Search for the cell housing the specified text and yield its [x, y] center coordinate. 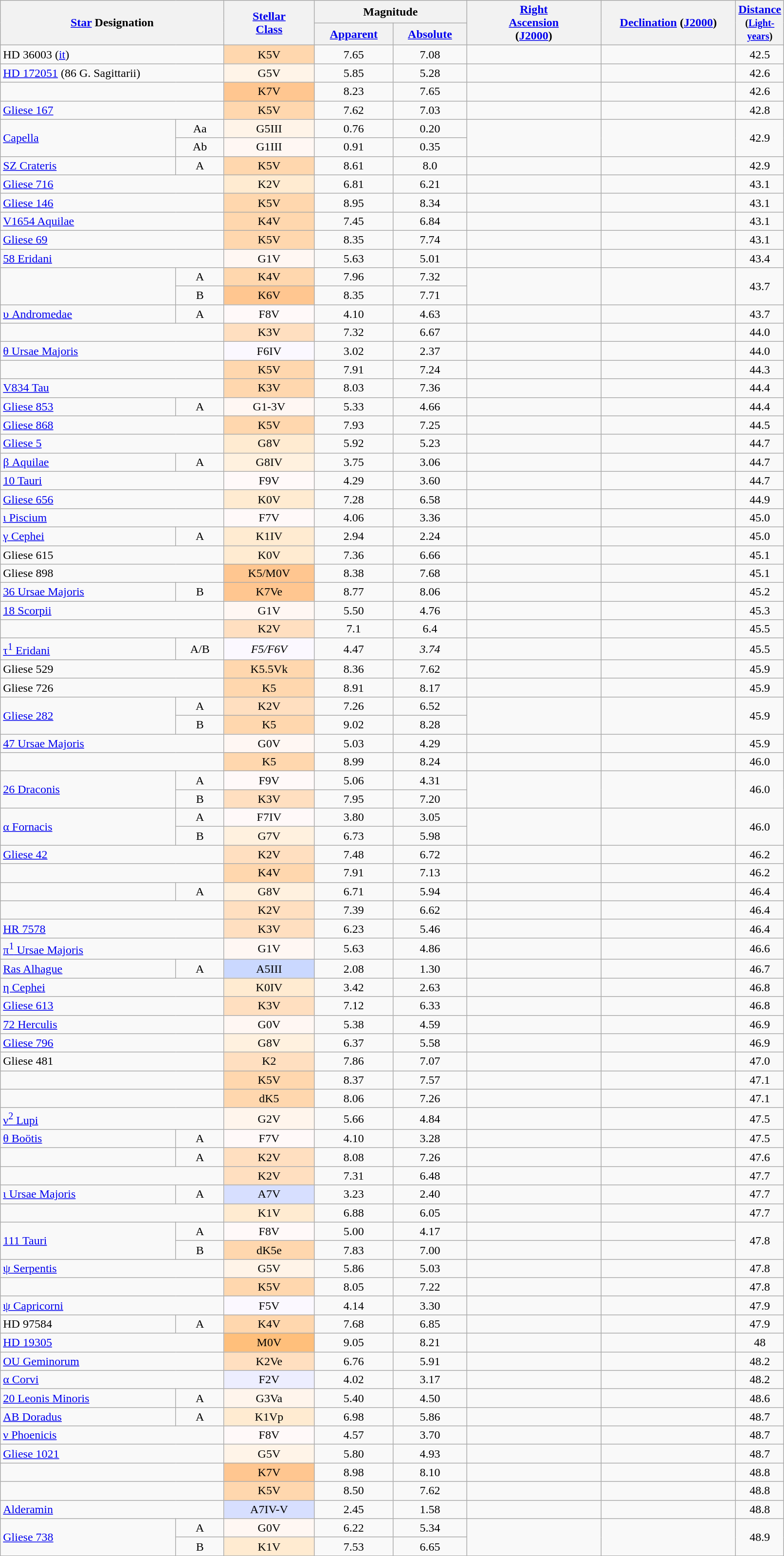
β Aquilae [89, 462]
7.03 [430, 110]
8.38 [354, 574]
5.38 [354, 1024]
7.00 [430, 1250]
6.52 [430, 706]
8.24 [430, 762]
K0IV [269, 987]
F5/F6V [269, 649]
Declination (J2000) [669, 23]
A/B [200, 649]
dK5 [269, 1098]
K7Ve [269, 592]
Gliese 146 [112, 203]
K1IV [269, 536]
8.28 [430, 725]
3.02 [354, 351]
9.02 [354, 725]
6.22 [354, 1528]
RightAscension(J2000) [534, 23]
F7IV [269, 817]
4.86 [430, 948]
5.06 [354, 780]
6.84 [430, 221]
48 [760, 1343]
3.80 [354, 817]
8.50 [354, 1491]
6.58 [430, 499]
V834 Tau [112, 388]
6.85 [430, 1324]
2.63 [430, 987]
Aa [200, 129]
6.98 [354, 1417]
7.1 [354, 629]
3.60 [430, 481]
α Corvi [112, 1380]
5.92 [354, 444]
M0V [269, 1343]
6.21 [430, 184]
Absolute [430, 34]
0.35 [430, 147]
Gliese 42 [112, 854]
47.6 [760, 1157]
5.00 [354, 1231]
4.76 [430, 611]
StellarClass [269, 23]
2.08 [354, 969]
Gliese 167 [112, 110]
3.05 [430, 817]
ψ Capricorni [112, 1305]
Gliese 613 [112, 1006]
4.59 [430, 1024]
3.75 [354, 462]
5.01 [430, 259]
36 Ursae Majoris [89, 592]
ι Piscium [112, 518]
η Cephei [112, 987]
5.85 [354, 73]
Gliese 796 [112, 1043]
V1654 Aquilae [112, 221]
3.74 [430, 649]
A7IV-V [269, 1509]
Ras Alhague [89, 969]
4.47 [354, 649]
42.5 [760, 55]
7.86 [354, 1061]
8.03 [354, 388]
4.06 [354, 518]
4.14 [354, 1305]
5.28 [430, 73]
3.70 [430, 1435]
2.24 [430, 536]
Gliese 481 [112, 1061]
Magnitude [390, 12]
Gliese 282 [89, 715]
1.58 [430, 1509]
3.28 [430, 1139]
44.9 [760, 499]
7.57 [430, 1080]
6.65 [430, 1546]
44.3 [760, 370]
7.13 [430, 873]
A5III [269, 969]
4.31 [430, 780]
8.95 [354, 203]
7.45 [354, 221]
3.36 [430, 518]
6.05 [430, 1213]
48.9 [760, 1537]
Gliese 898 [112, 574]
AB Doradus [89, 1417]
4.63 [430, 314]
5.50 [354, 611]
OU Geminorum [112, 1361]
3.30 [430, 1305]
6.62 [430, 910]
8.99 [354, 762]
3.17 [430, 1380]
9.05 [354, 1343]
K2Ve [269, 1361]
5.58 [430, 1043]
Star Designation [112, 23]
2.37 [430, 351]
K5/M0V [269, 574]
Gliese 726 [112, 687]
K6V [269, 296]
7.48 [354, 854]
5.23 [430, 444]
7.22 [430, 1287]
4.50 [430, 1398]
72 Herculis [112, 1024]
0.20 [430, 129]
5.94 [430, 891]
45.2 [760, 592]
π1 Ursae Majoris [112, 948]
5.34 [430, 1528]
5.66 [354, 1119]
dK5e [269, 1250]
Gliese 1021 [112, 1454]
1.30 [430, 969]
7.83 [354, 1250]
6.81 [354, 184]
Gliese 656 [112, 499]
4.02 [354, 1380]
υ Andromedae [89, 314]
7.28 [354, 499]
111 Tauri [89, 1241]
8.77 [354, 592]
6.37 [354, 1043]
47.0 [760, 1061]
τ1 Eridani [89, 649]
8.34 [430, 203]
7.96 [354, 277]
7.53 [354, 1546]
5.80 [354, 1454]
3.42 [354, 987]
G1III [269, 147]
Gliese 738 [89, 1537]
2.40 [430, 1194]
5.33 [354, 407]
7.95 [354, 799]
ν Phoenicis [112, 1435]
6.66 [430, 555]
7.93 [354, 425]
0.91 [354, 147]
Alderamin [112, 1509]
4.57 [354, 1435]
SZ Crateris [89, 166]
44.5 [760, 425]
Gliese 5 [112, 444]
8.61 [354, 166]
4.93 [430, 1454]
43.4 [760, 259]
0.76 [354, 129]
F6IV [269, 351]
7.12 [354, 1006]
8.10 [430, 1472]
3.06 [430, 462]
K1Vp [269, 1417]
Gliese 868 [112, 425]
F5V [269, 1305]
Distance(Light-years) [760, 23]
3.23 [354, 1194]
6.48 [430, 1176]
Gliese 615 [112, 555]
6.67 [430, 333]
6.4 [430, 629]
47 Ursae Majoris [112, 743]
G2V [269, 1119]
26 Draconis [89, 790]
HD 36003 (it) [112, 55]
6.72 [430, 854]
6.76 [354, 1361]
A7V [269, 1194]
20 Leonis Minoris [89, 1398]
Gliese 529 [112, 669]
2.45 [354, 1509]
7.74 [430, 240]
Apparent [354, 34]
46.7 [760, 969]
42.8 [760, 110]
ψ Serpentis [112, 1268]
α Fornacis [89, 827]
8.21 [430, 1343]
6.88 [354, 1213]
ι Ursae Majoris [89, 1194]
θ Ursae Majoris [112, 351]
4.84 [430, 1119]
K2 [269, 1061]
G3Va [269, 1398]
8.08 [354, 1157]
γ Cephei [89, 536]
58 Eridani [112, 259]
8.98 [354, 1472]
5.46 [430, 928]
7.08 [430, 55]
7.20 [430, 799]
8.17 [430, 687]
8.0 [430, 166]
10 Tauri [112, 481]
6.71 [354, 891]
4.66 [430, 407]
G7V [269, 836]
G8IV [269, 462]
Gliese 853 [89, 407]
18 Scorpii [112, 611]
K5.5Vk [269, 669]
HD 19305 [112, 1343]
4.17 [430, 1231]
θ Boötis [89, 1139]
7.71 [430, 296]
G1-3V [269, 407]
7.07 [430, 1061]
6.73 [354, 836]
7.31 [354, 1176]
46.6 [760, 948]
Capella [89, 138]
F2V [269, 1380]
6.33 [430, 1006]
8.36 [354, 669]
7.39 [354, 910]
HD 172051 (86 G. Sagittarii) [112, 73]
5.91 [430, 1361]
HD 97584 [89, 1324]
ν2 Lupi [112, 1119]
HR 7578 [112, 928]
8.91 [354, 687]
48.6 [760, 1398]
8.23 [354, 92]
Gliese 716 [112, 184]
5.98 [430, 836]
G5III [269, 129]
7.25 [430, 425]
5.40 [354, 1398]
Gliese 69 [112, 240]
8.05 [354, 1287]
Ab [200, 147]
6.23 [354, 928]
45.3 [760, 611]
8.37 [354, 1080]
7.24 [430, 370]
2.94 [354, 536]
